Identify which cell holds the provided text, then report its (X, Y) central coordinate. 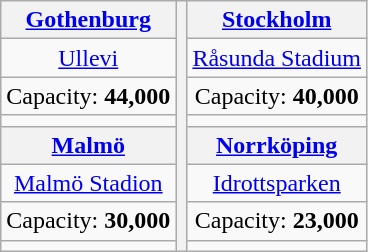
Malmö Stadion (88, 183)
Ullevi (88, 58)
Stockholm (277, 20)
Gothenburg (88, 20)
Idrottsparken (277, 183)
Malmö (88, 145)
Råsunda Stadium (277, 58)
Capacity: 44,000 (88, 96)
Capacity: 30,000 (88, 221)
Norrköping (277, 145)
Capacity: 23,000 (277, 221)
Capacity: 40,000 (277, 96)
